Output the (X, Y) coordinate of the center of the cell containing the given text.  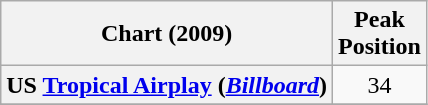
34 (380, 85)
Chart (2009) (167, 34)
US Tropical Airplay (Billboard) (167, 85)
Peak Position (380, 34)
